Determine the (x, y) coordinate at the center of the cell enclosing the given text.  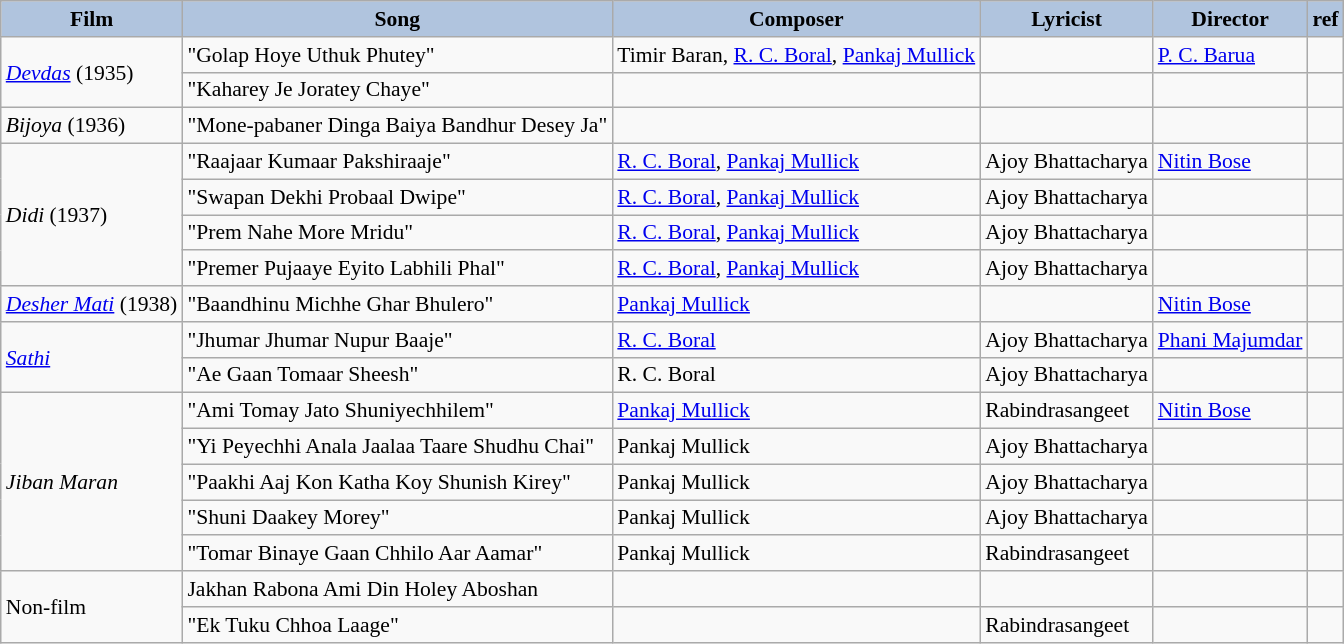
"Raajaar Kumaar Pakshiraaje" (397, 162)
"Prem Nahe More Mridu" (397, 233)
"Baandhinu Michhe Ghar Bhulero" (397, 304)
"Yi Peyechhi Anala Jaalaa Taare Shudhu Chai" (397, 447)
"Kaharey Je Joratey Chaye" (397, 90)
"Paakhi Aaj Kon Katha Koy Shunish Kirey" (397, 482)
"Golap Hoye Uthuk Phutey" (397, 55)
"Jhumar Jhumar Nupur Baaje" (397, 340)
"Ae Gaan Tomaar Sheesh" (397, 375)
"Shuni Daakey Morey" (397, 518)
Phani Majumdar (1230, 340)
"Mone-pabaner Dinga Baiya Bandhur Desey Ja" (397, 126)
Non-film (92, 606)
Composer (796, 19)
"Tomar Binaye Gaan Chhilo Aar Aamar" (397, 554)
"Swapan Dekhi Probaal Dwipe" (397, 197)
Bijoya (1936) (92, 126)
Didi (1937) (92, 215)
Jiban Maran (92, 482)
Sathi (92, 358)
P. C. Barua (1230, 55)
Song (397, 19)
Jakhan Rabona Ami Din Holey Aboshan (397, 589)
"Ami Tomay Jato Shuniyechhilem" (397, 411)
Devdas (1935) (92, 72)
Timir Baran, R. C. Boral, Pankaj Mullick (796, 55)
Lyricist (1066, 19)
"Premer Pujaaye Eyito Labhili Phal" (397, 269)
ref (1325, 19)
"Ek Tuku Chhoa Laage" (397, 625)
Director (1230, 19)
Film (92, 19)
Desher Mati (1938) (92, 304)
